Locate the cell with the specified text and output its (X, Y) center coordinate. 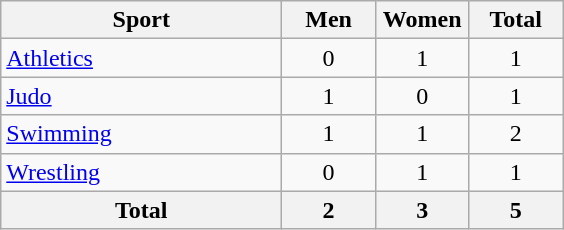
Wrestling (142, 172)
Men (329, 20)
Swimming (142, 134)
Judo (142, 96)
5 (516, 210)
Athletics (142, 58)
3 (422, 210)
Sport (142, 20)
Women (422, 20)
